Search for the cell housing the specified text and yield its [X, Y] center coordinate. 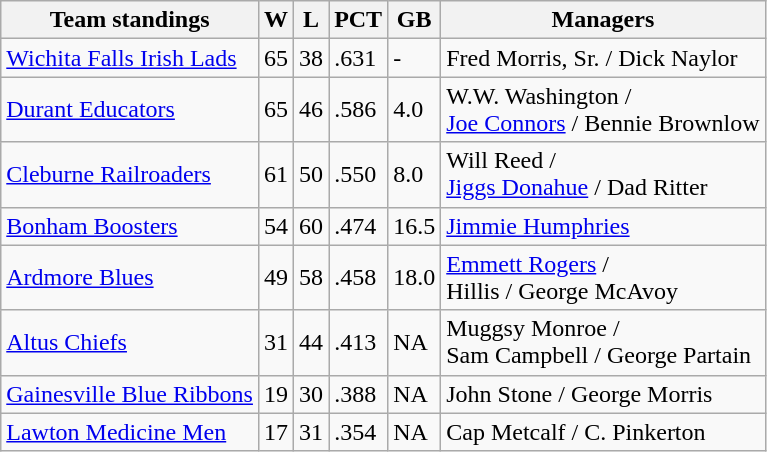
W [276, 20]
.388 [358, 394]
Cleburne Railroaders [130, 174]
49 [276, 278]
Ardmore Blues [130, 278]
.474 [358, 226]
19 [276, 394]
61 [276, 174]
16.5 [414, 226]
54 [276, 226]
60 [312, 226]
Altus Chiefs [130, 342]
.586 [358, 110]
.631 [358, 58]
44 [312, 342]
17 [276, 432]
.354 [358, 432]
46 [312, 110]
Fred Morris, Sr. / Dick Naylor [603, 58]
.458 [358, 278]
Will Reed / Jiggs Donahue / Dad Ritter [603, 174]
Muggsy Monroe /Sam Campbell / George Partain [603, 342]
GB [414, 20]
Managers [603, 20]
Jimmie Humphries [603, 226]
50 [312, 174]
Lawton Medicine Men [130, 432]
W.W. Washington / Joe Connors / Bennie Brownlow [603, 110]
Gainesville Blue Ribbons [130, 394]
8.0 [414, 174]
Team standings [130, 20]
Bonham Boosters [130, 226]
Wichita Falls Irish Lads [130, 58]
18.0 [414, 278]
30 [312, 394]
John Stone / George Morris [603, 394]
38 [312, 58]
Durant Educators [130, 110]
L [312, 20]
- [414, 58]
Cap Metcalf / C. Pinkerton [603, 432]
58 [312, 278]
4.0 [414, 110]
.413 [358, 342]
PCT [358, 20]
Emmett Rogers / Hillis / George McAvoy [603, 278]
.550 [358, 174]
